Locate the cell with the specified text and output its (X, Y) center coordinate. 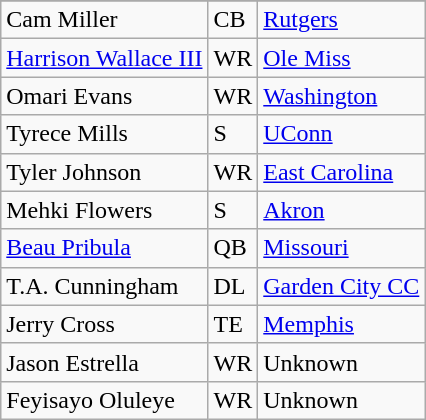
Harrison Wallace III (104, 58)
TE (233, 324)
Garden City CC (342, 286)
Omari Evans (104, 96)
UConn (342, 134)
CB (233, 20)
Memphis (342, 324)
Cam Miller (104, 20)
Missouri (342, 248)
Ole Miss (342, 58)
Akron (342, 210)
Jerry Cross (104, 324)
Beau Pribula (104, 248)
Washington (342, 96)
East Carolina (342, 172)
Feyisayo Oluleye (104, 400)
Tyrece Mills (104, 134)
T.A. Cunningham (104, 286)
DL (233, 286)
Mehki Flowers (104, 210)
Tyler Johnson (104, 172)
Jason Estrella (104, 362)
QB (233, 248)
Rutgers (342, 20)
